For the text-containing cell, return its midpoint in (x, y) coordinate format. 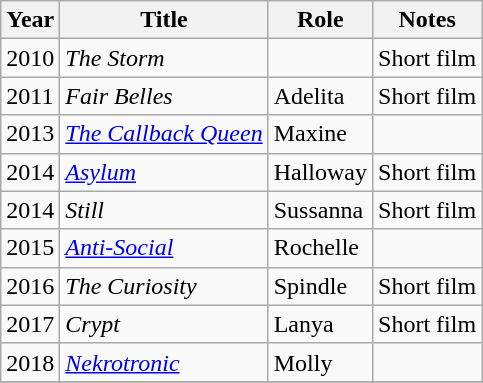
Asylum (164, 172)
Rochelle (320, 248)
Notes (428, 20)
The Storm (164, 58)
Maxine (320, 134)
Halloway (320, 172)
Spindle (320, 286)
Molly (320, 362)
2016 (30, 286)
Crypt (164, 324)
The Curiosity (164, 286)
2013 (30, 134)
2015 (30, 248)
The Callback Queen (164, 134)
Role (320, 20)
2018 (30, 362)
Sussanna (320, 210)
Fair Belles (164, 96)
Year (30, 20)
Adelita (320, 96)
Still (164, 210)
2010 (30, 58)
2017 (30, 324)
Nekrotronic (164, 362)
2011 (30, 96)
Title (164, 20)
Lanya (320, 324)
Anti-Social (164, 248)
